Determine the (x, y) coordinate at the center of the cell enclosing the given text.  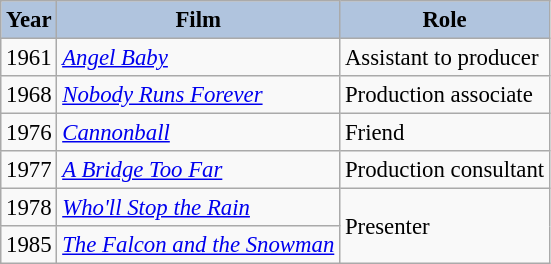
1978 (29, 208)
1968 (29, 95)
The Falcon and the Snowman (198, 245)
1961 (29, 58)
Production consultant (445, 170)
1985 (29, 245)
Nobody Runs Forever (198, 95)
Role (445, 20)
Cannonball (198, 133)
A Bridge Too Far (198, 170)
Friend (445, 133)
1976 (29, 133)
1977 (29, 170)
Who'll Stop the Rain (198, 208)
Production associate (445, 95)
Presenter (445, 226)
Angel Baby (198, 58)
Assistant to producer (445, 58)
Year (29, 20)
Film (198, 20)
